For the text-containing cell, return its midpoint in [X, Y] coordinate format. 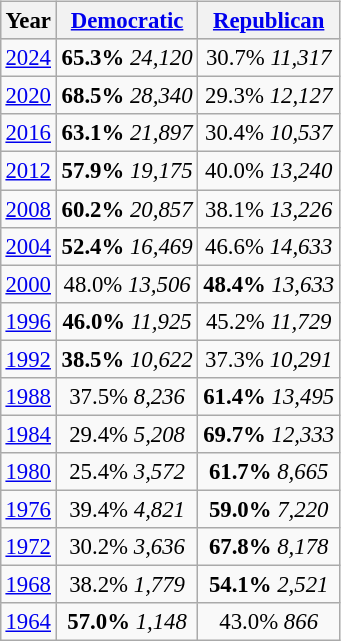
43.0% 866 [269, 622]
Republican [269, 21]
61.4% 13,495 [269, 396]
52.4% 16,469 [127, 246]
2000 [28, 284]
1980 [28, 472]
2024 [28, 58]
1988 [28, 396]
68.5% 28,340 [127, 96]
2020 [28, 96]
29.3% 12,127 [269, 96]
Year [28, 21]
60.2% 20,857 [127, 209]
45.2% 11,729 [269, 321]
1972 [28, 547]
1976 [28, 509]
46.6% 14,633 [269, 246]
38.5% 10,622 [127, 359]
1984 [28, 434]
37.5% 8,236 [127, 396]
2012 [28, 171]
38.2% 1,779 [127, 584]
39.4% 4,821 [127, 509]
1996 [28, 321]
30.2% 3,636 [127, 547]
Democratic [127, 21]
57.9% 19,175 [127, 171]
25.4% 3,572 [127, 472]
65.3% 24,120 [127, 58]
2008 [28, 209]
54.1% 2,521 [269, 584]
59.0% 7,220 [269, 509]
63.1% 21,897 [127, 133]
57.0% 1,148 [127, 622]
30.7% 11,317 [269, 58]
48.4% 13,633 [269, 284]
29.4% 5,208 [127, 434]
38.1% 13,226 [269, 209]
37.3% 10,291 [269, 359]
61.7% 8,665 [269, 472]
1968 [28, 584]
1964 [28, 622]
2016 [28, 133]
1992 [28, 359]
2004 [28, 246]
30.4% 10,537 [269, 133]
69.7% 12,333 [269, 434]
48.0% 13,506 [127, 284]
40.0% 13,240 [269, 171]
46.0% 11,925 [127, 321]
67.8% 8,178 [269, 547]
